Return (x, y) of the center of cell containing provided text 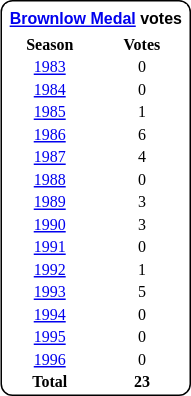
Total (50, 382)
1992 (50, 270)
1990 (50, 224)
1995 (50, 337)
23 (142, 382)
1985 (50, 112)
Votes (142, 44)
6 (142, 134)
5 (142, 292)
1991 (50, 247)
1983 (50, 67)
1988 (50, 180)
1987 (50, 157)
1984 (50, 90)
1989 (50, 202)
1994 (50, 314)
Brownlow Medal votes (96, 18)
1993 (50, 292)
1996 (50, 360)
1986 (50, 134)
Season (50, 44)
4 (142, 157)
